From the cell containing the given text, extract its center point as [x, y] coordinate. 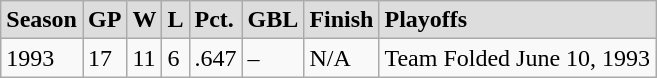
1993 [42, 58]
N/A [342, 58]
Team Folded June 10, 1993 [518, 58]
– [273, 58]
GP [104, 20]
Playoffs [518, 20]
17 [104, 58]
L [176, 20]
Finish [342, 20]
.647 [216, 58]
6 [176, 58]
Pct. [216, 20]
Season [42, 20]
GBL [273, 20]
11 [144, 58]
W [144, 20]
